Identify which cell holds the provided text, then report its (x, y) central coordinate. 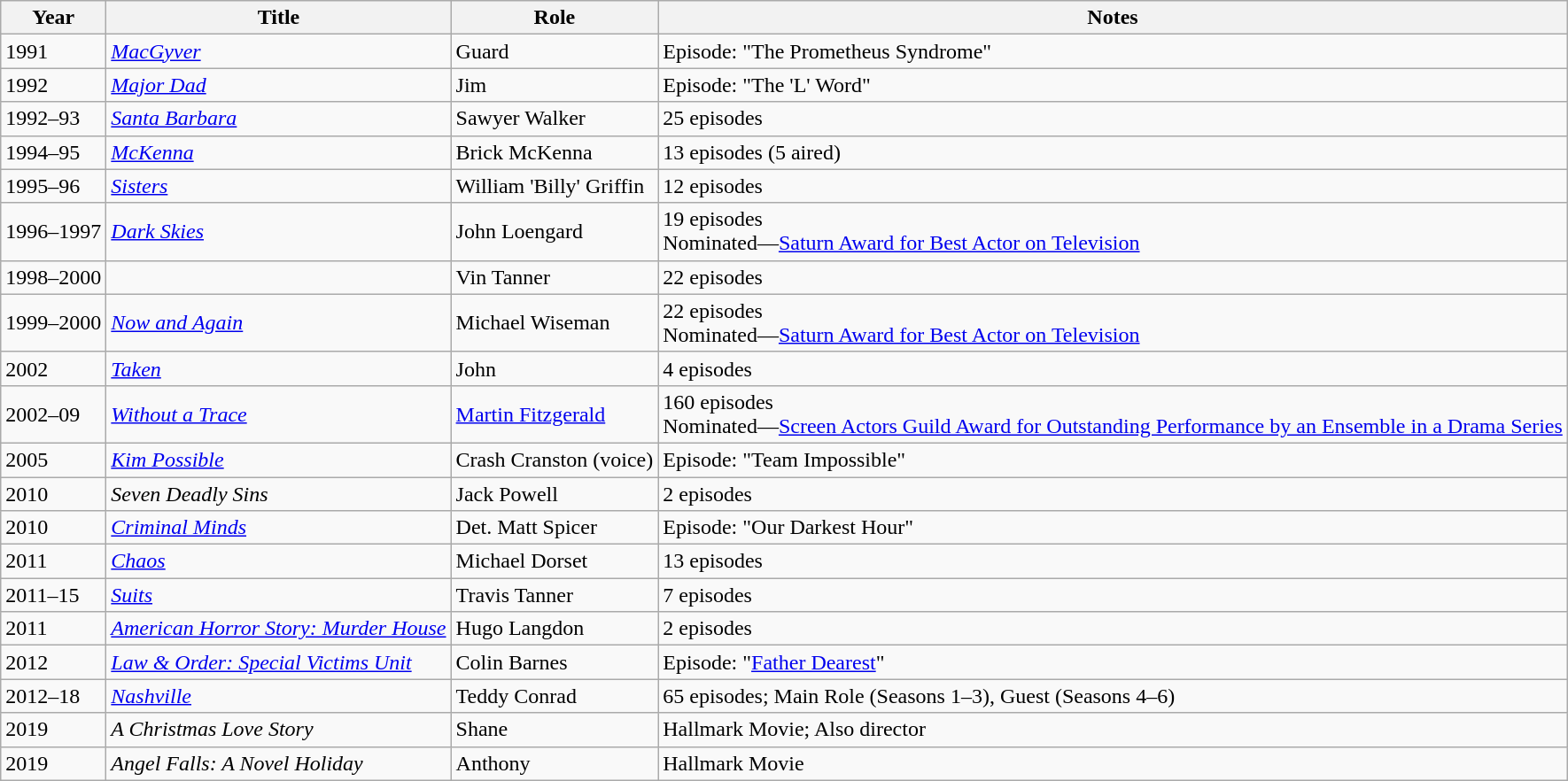
25 episodes (1113, 119)
12 episodes (1113, 186)
1996–1997 (53, 232)
Episode: "Father Dearest" (1113, 662)
Colin Barnes (555, 662)
Michael Dorset (555, 561)
13 episodes (1113, 561)
1998–2000 (53, 277)
Without a Trace (278, 414)
Hallmark Movie; Also director (1113, 730)
Criminal Minds (278, 528)
Year (53, 18)
4 episodes (1113, 368)
Vin Tanner (555, 277)
Santa Barbara (278, 119)
American Horror Story: Murder House (278, 629)
Suits (278, 595)
1999–2000 (53, 322)
MacGyver (278, 51)
Major Dad (278, 85)
13 episodes (5 aired) (1113, 152)
2012–18 (53, 696)
Angel Falls: A Novel Holiday (278, 763)
Nashville (278, 696)
Seven Deadly Sins (278, 493)
Brick McKenna (555, 152)
Det. Matt Spicer (555, 528)
19 episodesNominated—Saturn Award for Best Actor on Television (1113, 232)
Jim (555, 85)
1992 (53, 85)
7 episodes (1113, 595)
John (555, 368)
1991 (53, 51)
John Loengard (555, 232)
65 episodes; Main Role (Seasons 1–3), Guest (Seasons 4–6) (1113, 696)
Role (555, 18)
Hallmark Movie (1113, 763)
22 episodes (1113, 277)
Guard (555, 51)
A Christmas Love Story (278, 730)
Episode: "Team Impossible" (1113, 460)
2012 (53, 662)
Dark Skies (278, 232)
Crash Cranston (voice) (555, 460)
Sawyer Walker (555, 119)
Michael Wiseman (555, 322)
Teddy Conrad (555, 696)
2011–15 (53, 595)
Law & Order: Special Victims Unit (278, 662)
Episode: "The 'L' Word" (1113, 85)
Travis Tanner (555, 595)
Title (278, 18)
McKenna (278, 152)
22 episodesNominated—Saturn Award for Best Actor on Television (1113, 322)
1995–96 (53, 186)
Sisters (278, 186)
Kim Possible (278, 460)
2002–09 (53, 414)
Taken (278, 368)
Shane (555, 730)
Episode: "Our Darkest Hour" (1113, 528)
1992–93 (53, 119)
2005 (53, 460)
1994–95 (53, 152)
Jack Powell (555, 493)
Anthony (555, 763)
Chaos (278, 561)
Hugo Langdon (555, 629)
2002 (53, 368)
Martin Fitzgerald (555, 414)
160 episodesNominated—Screen Actors Guild Award for Outstanding Performance by an Ensemble in a Drama Series (1113, 414)
Notes (1113, 18)
Episode: "The Prometheus Syndrome" (1113, 51)
Now and Again (278, 322)
William 'Billy' Griffin (555, 186)
